Determine the (x, y) coordinate at the center of the cell enclosing the given text.  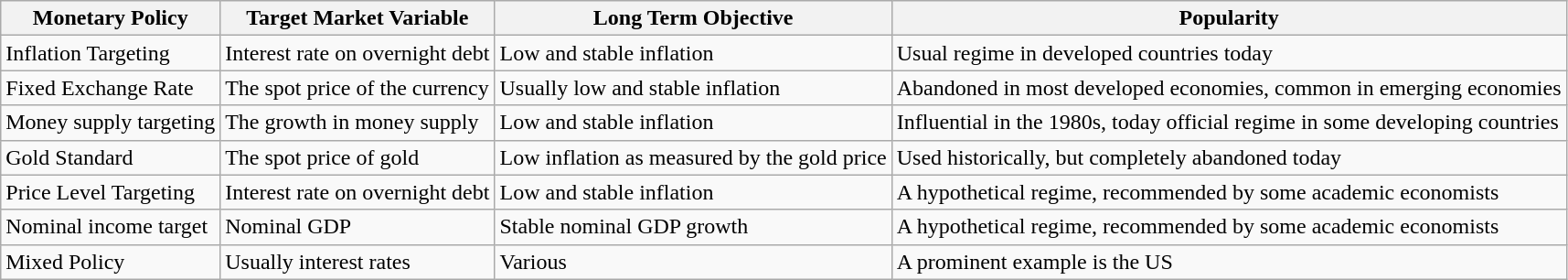
Usual regime in developed countries today (1229, 53)
Fixed Exchange Rate (111, 88)
Price Level Targeting (111, 192)
Influential in the 1980s, today official regime in some developing countries (1229, 123)
Monetary Policy (111, 18)
Usually interest rates (357, 262)
The spot price of the currency (357, 88)
Money supply targeting (111, 123)
Nominal GDP (357, 227)
A prominent example is the US (1229, 262)
Nominal income target (111, 227)
Mixed Policy (111, 262)
Popularity (1229, 18)
Various (693, 262)
Usually low and stable inflation (693, 88)
The growth in money supply (357, 123)
Gold Standard (111, 157)
Target Market Variable (357, 18)
Used historically, but completely abandoned today (1229, 157)
Low inflation as measured by the gold price (693, 157)
Stable nominal GDP growth (693, 227)
The spot price of gold (357, 157)
Abandoned in most developed economies, common in emerging economies (1229, 88)
Long Term Objective (693, 18)
Inflation Targeting (111, 53)
